Scan for the cell matching the given text and deliver its (x, y) coordinate at center. 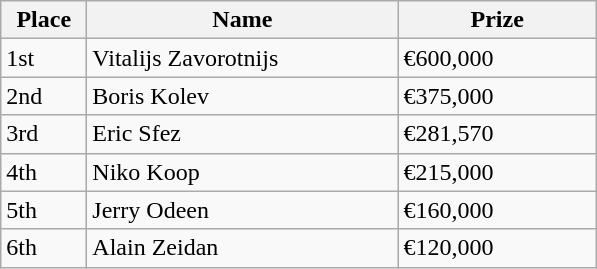
Jerry Odeen (242, 210)
6th (44, 248)
Name (242, 20)
€281,570 (498, 134)
Place (44, 20)
Niko Koop (242, 172)
Alain Zeidan (242, 248)
Prize (498, 20)
Eric Sfez (242, 134)
5th (44, 210)
2nd (44, 96)
1st (44, 58)
€160,000 (498, 210)
€120,000 (498, 248)
Boris Kolev (242, 96)
3rd (44, 134)
€215,000 (498, 172)
€375,000 (498, 96)
Vitalijs Zavorotnijs (242, 58)
4th (44, 172)
€600,000 (498, 58)
